Output the (x, y) coordinate of the center of the cell containing the given text.  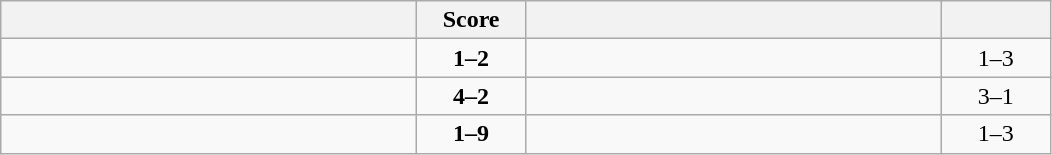
3–1 (996, 96)
1–9 (472, 134)
Score (472, 20)
1–2 (472, 58)
4–2 (472, 96)
